Search for the cell housing the specified text and yield its [x, y] center coordinate. 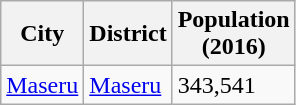
District [128, 34]
City [42, 34]
Population(2016) [234, 34]
343,541 [234, 85]
